Detect which cell encompasses the target text, then output its (X, Y) center coordinate. 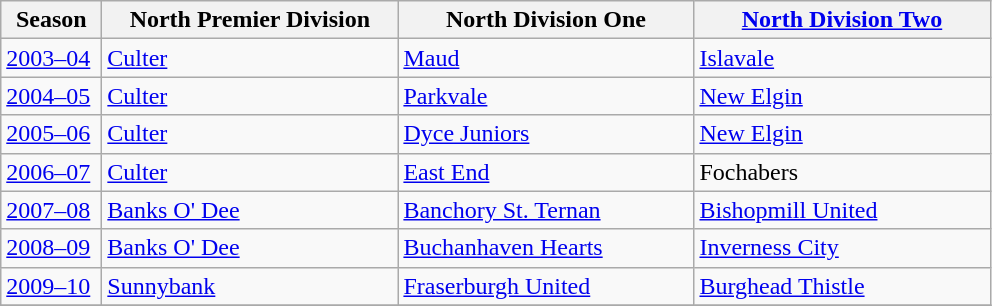
Fochabers (842, 172)
North Division Two (842, 20)
Season (52, 20)
2008–09 (52, 248)
Parkvale (546, 96)
North Premier Division (250, 20)
2003–04 (52, 58)
North Division One (546, 20)
Sunnybank (250, 286)
Buchanhaven Hearts (546, 248)
Islavale (842, 58)
Inverness City (842, 248)
2005–06 (52, 134)
2006–07 (52, 172)
2009–10 (52, 286)
Fraserburgh United (546, 286)
Maud (546, 58)
2007–08 (52, 210)
East End (546, 172)
Banchory St. Ternan (546, 210)
Bishopmill United (842, 210)
Dyce Juniors (546, 134)
2004–05 (52, 96)
Burghead Thistle (842, 286)
